Search for the cell housing the specified text and yield its (X, Y) center coordinate. 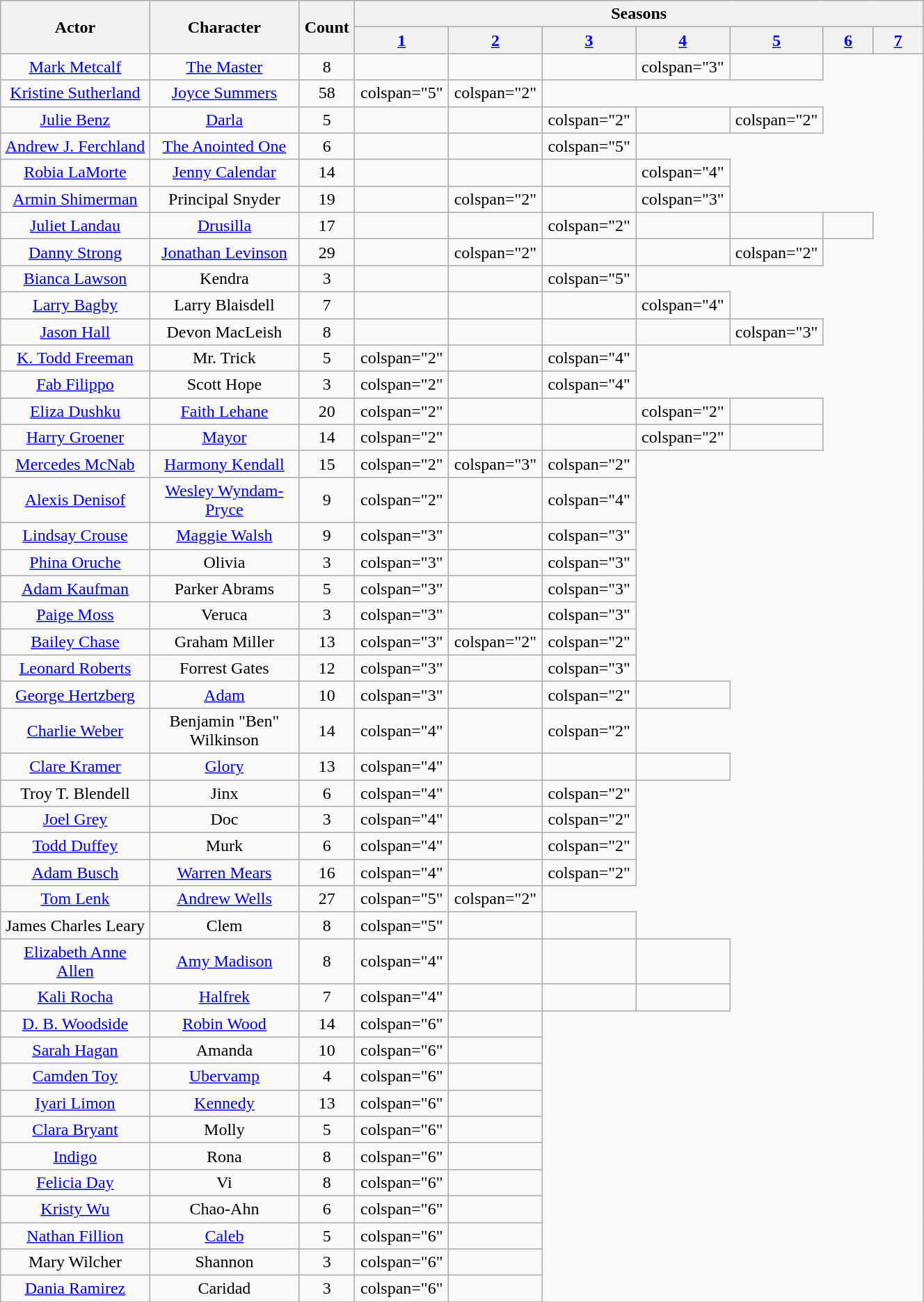
Seasons (639, 14)
Nathan Fillion (75, 1235)
Jinx (224, 793)
Mark Metcalf (75, 67)
Leonard Roberts (75, 668)
Andrew J. Ferchland (75, 146)
D. B. Woodside (75, 1024)
15 (327, 464)
58 (327, 93)
Darla (224, 120)
Kristine Sutherland (75, 93)
Caleb (224, 1235)
James Charles Leary (75, 926)
Joel Grey (75, 820)
Count (327, 27)
2 (495, 40)
Juliet Landau (75, 225)
Mary Wilcher (75, 1262)
Amy Madison (224, 962)
Forrest Gates (224, 668)
Charlie Weber (75, 731)
Ubervamp (224, 1077)
Iyari Limon (75, 1103)
Glory (224, 766)
Kendra (224, 278)
Adam Busch (75, 873)
17 (327, 225)
Todd Duffey (75, 846)
Kali Rocha (75, 997)
12 (327, 668)
Dania Ramirez (75, 1289)
16 (327, 873)
Elizabeth Anne Allen (75, 962)
Bianca Lawson (75, 278)
The Anointed One (224, 146)
Jonathan Levinson (224, 252)
Felicia Day (75, 1182)
29 (327, 252)
Caridad (224, 1289)
Clare Kramer (75, 766)
Joyce Summers (224, 93)
Wesley Wyndam-Pryce (224, 500)
Drusilla (224, 225)
20 (327, 411)
K. Todd Freeman (75, 358)
Danny Strong (75, 252)
Lindsay Crouse (75, 536)
Principal Snyder (224, 199)
Harmony Kendall (224, 464)
Parker Abrams (224, 589)
Mayor (224, 438)
Robia LaMorte (75, 173)
Maggie Walsh (224, 536)
1 (402, 40)
Troy T. Blendell (75, 793)
Mr. Trick (224, 358)
The Master (224, 67)
Kristy Wu (75, 1209)
Adam (224, 694)
Shannon (224, 1262)
Mercedes McNab (75, 464)
Phina Oruche (75, 562)
Murk (224, 846)
Doc (224, 820)
Graham Miller (224, 642)
Julie Benz (75, 120)
Fab Filippo (75, 385)
Harry Groener (75, 438)
Alexis Denisof (75, 500)
Kennedy (224, 1103)
Actor (75, 27)
Larry Blaisdell (224, 305)
Vi (224, 1182)
Clem (224, 926)
Jenny Calendar (224, 173)
Devon MacLeish (224, 332)
Benjamin "Ben" Wilkinson (224, 731)
Clara Bryant (75, 1129)
Character (224, 27)
George Hertzberg (75, 694)
Sarah Hagan (75, 1050)
Eliza Dushku (75, 411)
19 (327, 199)
Andrew Wells (224, 899)
Scott Hope (224, 385)
Veruca (224, 615)
Olivia (224, 562)
Paige Moss (75, 615)
Rona (224, 1156)
27 (327, 899)
Chao-Ahn (224, 1209)
Robin Wood (224, 1024)
Amanda (224, 1050)
Adam Kaufman (75, 589)
Faith Lehane (224, 411)
Indigo (75, 1156)
Armin Shimerman (75, 199)
Larry Bagby (75, 305)
Molly (224, 1129)
Camden Toy (75, 1077)
Bailey Chase (75, 642)
Tom Lenk (75, 899)
Jason Hall (75, 332)
Halfrek (224, 997)
Warren Mears (224, 873)
